Identify which cell holds the provided text, then report its (X, Y) central coordinate. 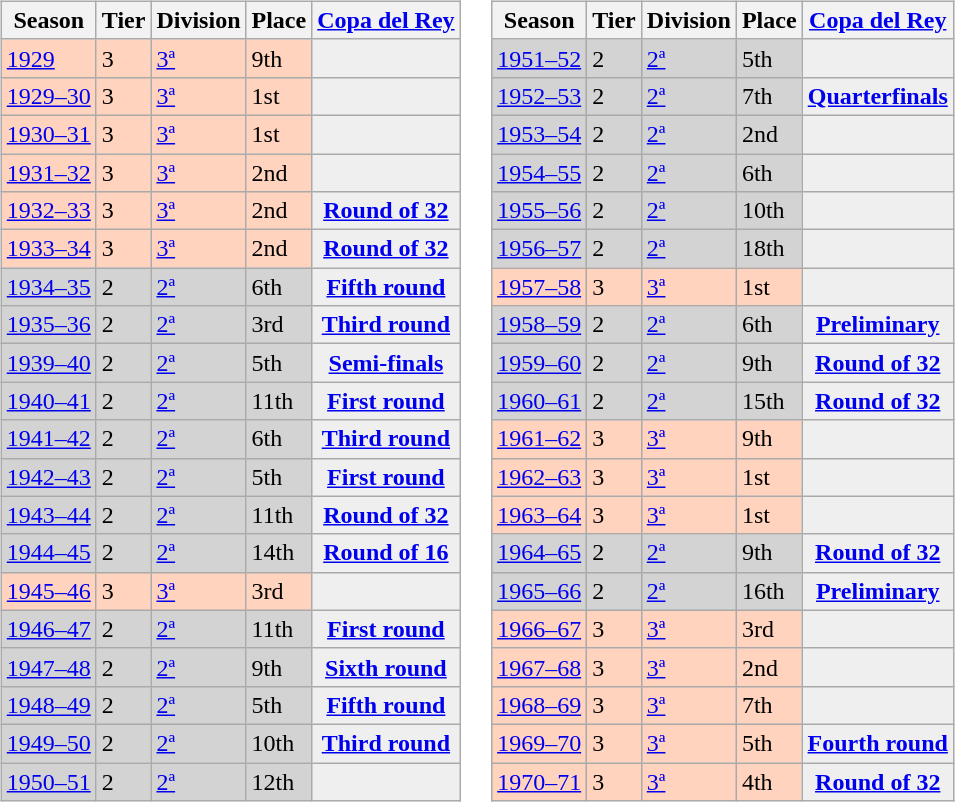
1954–55 (540, 173)
12th (279, 781)
1947–48 (48, 667)
1963–64 (540, 515)
1959–60 (540, 363)
1960–61 (540, 401)
1941–42 (48, 439)
1969–70 (540, 743)
1962–63 (540, 477)
1966–67 (540, 629)
4th (769, 781)
1964–65 (540, 553)
Fourth round (878, 743)
1932–33 (48, 211)
1957–58 (540, 287)
1931–32 (48, 173)
1970–71 (540, 781)
16th (769, 591)
Quarterfinals (878, 96)
1967–68 (540, 667)
1945–46 (48, 591)
1953–54 (540, 134)
1951–52 (540, 58)
1942–43 (48, 477)
Round of 16 (386, 553)
Sixth round (386, 667)
1939–40 (48, 363)
1943–44 (48, 515)
1934–35 (48, 287)
1933–34 (48, 249)
1946–47 (48, 629)
1944–45 (48, 553)
1940–41 (48, 401)
1930–31 (48, 134)
1935–36 (48, 325)
1961–62 (540, 439)
1950–51 (48, 781)
1965–66 (540, 591)
1948–49 (48, 705)
14th (279, 553)
1949–50 (48, 743)
1956–57 (540, 249)
1955–56 (540, 211)
15th (769, 401)
Semi-finals (386, 363)
1929–30 (48, 96)
18th (769, 249)
1968–69 (540, 705)
1929 (48, 58)
1952–53 (540, 96)
1958–59 (540, 325)
